Return [x, y] of the center of cell containing provided text 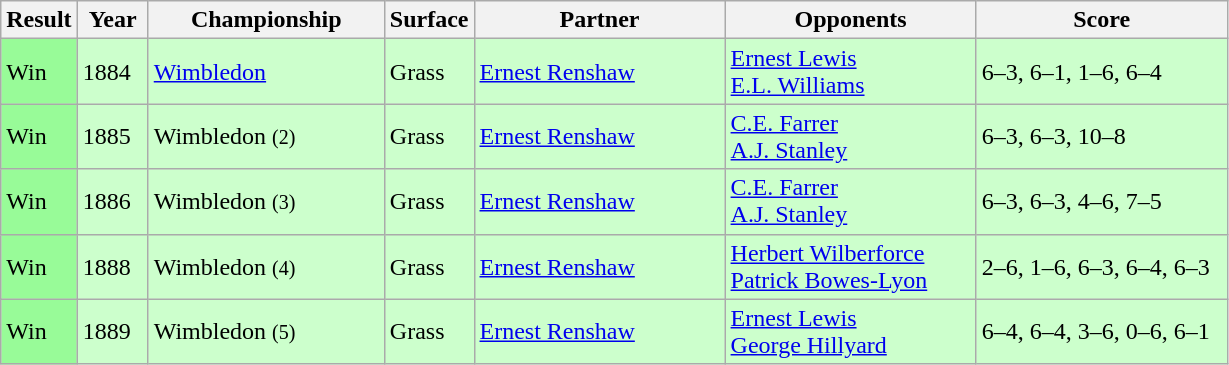
1889 [112, 332]
Wimbledon (3) [266, 202]
Wimbledon (2) [266, 136]
Result [39, 20]
2–6, 1–6, 6–3, 6–4, 6–3 [1102, 266]
1888 [112, 266]
1886 [112, 202]
6–4, 6–4, 3–6, 0–6, 6–1 [1102, 332]
Wimbledon (5) [266, 332]
Year [112, 20]
1884 [112, 72]
Championship [266, 20]
Ernest Lewis E.L. Williams [850, 72]
Ernest Lewis George Hillyard [850, 332]
Surface [429, 20]
Herbert Wilberforce Patrick Bowes-Lyon [850, 266]
6–3, 6–1, 1–6, 6–4 [1102, 72]
1885 [112, 136]
Opponents [850, 20]
6–3, 6–3, 4–6, 7–5 [1102, 202]
Score [1102, 20]
Partner [600, 20]
6–3, 6–3, 10–8 [1102, 136]
Wimbledon [266, 72]
Wimbledon (4) [266, 266]
